Pinpoint the cell where the given text exists, returning its [x, y] midpoint coordinate. 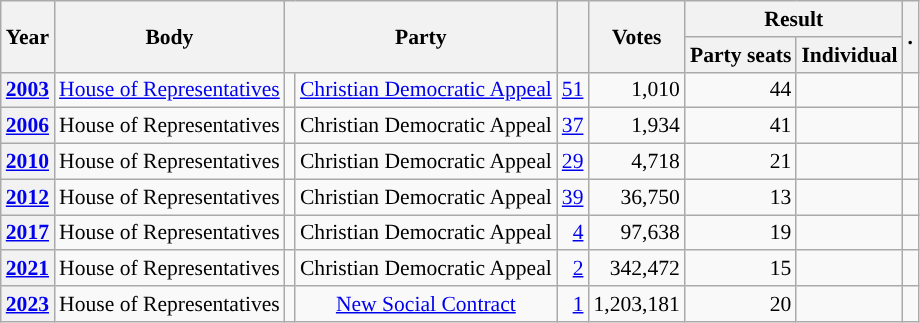
1,010 [636, 90]
. [911, 36]
Votes [636, 36]
New Social Contract [426, 304]
97,638 [636, 233]
2003 [28, 90]
Party seats [740, 55]
51 [573, 90]
2012 [28, 197]
1,203,181 [636, 304]
13 [740, 197]
Party [421, 36]
39 [573, 197]
20 [740, 304]
1,934 [636, 126]
41 [740, 126]
2017 [28, 233]
4 [573, 233]
44 [740, 90]
19 [740, 233]
Year [28, 36]
21 [740, 162]
342,472 [636, 269]
4,718 [636, 162]
15 [740, 269]
29 [573, 162]
Individual [849, 55]
2010 [28, 162]
2021 [28, 269]
2 [573, 269]
37 [573, 126]
1 [573, 304]
Result [794, 19]
Body [170, 36]
2006 [28, 126]
2023 [28, 304]
36,750 [636, 197]
